Return the [X, Y] coordinate for the center point of the cell that contains the specified text.  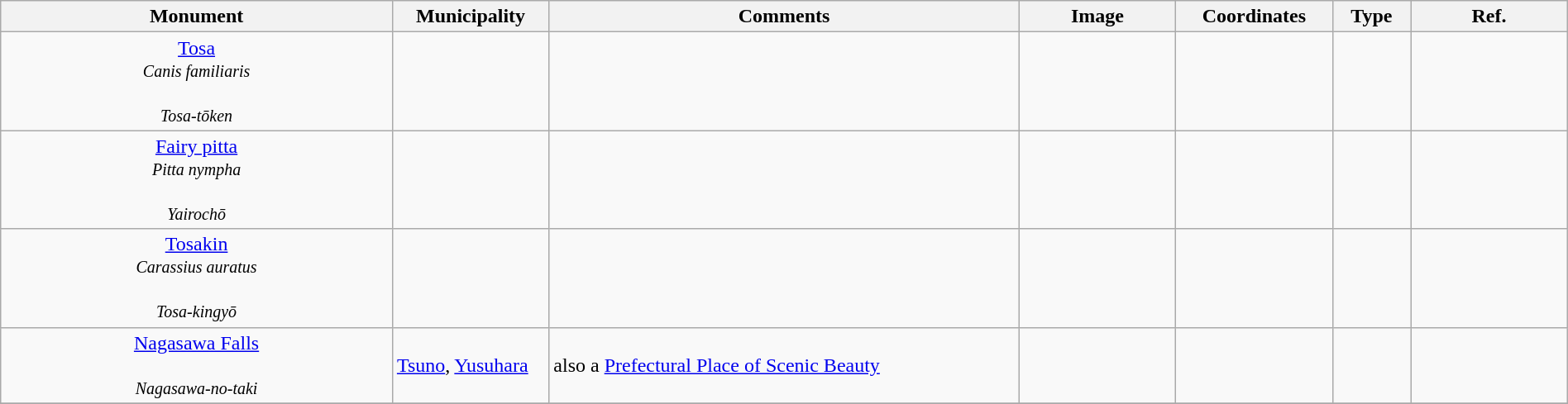
TosakinCarassius auratusTosa-kingyō [197, 278]
Type [1371, 17]
Fairy pittaPitta nymphaYairochō [197, 180]
TosaCanis familiarisTosa-tōken [197, 81]
Monument [197, 17]
Coordinates [1254, 17]
also a Prefectural Place of Scenic Beauty [784, 365]
Nagasawa FallsNagasawa-no-taki [197, 365]
Image [1097, 17]
Municipality [470, 17]
Comments [784, 17]
Tsuno, Yusuhara [470, 365]
Ref. [1489, 17]
